From the cell containing the given text, extract its center point as (X, Y) coordinate. 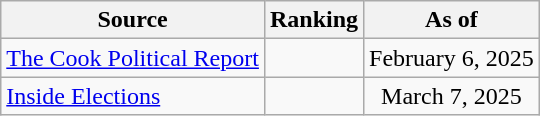
Ranking (314, 20)
March 7, 2025 (452, 96)
The Cook Political Report (133, 58)
Inside Elections (133, 96)
As of (452, 20)
February 6, 2025 (452, 58)
Source (133, 20)
